Capture the cell that displays the provided text and extract its (X, Y) central coordinate. 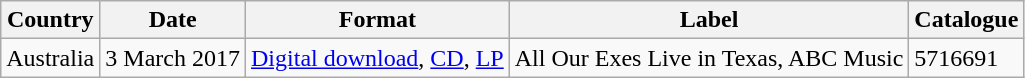
Australia (50, 58)
Country (50, 20)
Digital download, CD, LP (378, 58)
Date (173, 20)
All Our Exes Live in Texas, ABC Music (709, 58)
Catalogue (966, 20)
5716691 (966, 58)
3 March 2017 (173, 58)
Label (709, 20)
Format (378, 20)
